Find where the given text appears and provide that cell's center as [x, y] coordinate. 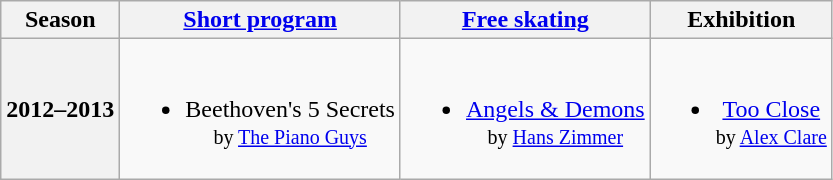
Angels & Demons by Hans Zimmer [525, 109]
Beethoven's 5 Secrets by The Piano Guys [260, 109]
Free skating [525, 20]
Season [60, 20]
Too Close by Alex Clare [741, 109]
Short program [260, 20]
Exhibition [741, 20]
2012–2013 [60, 109]
